Search for the cell housing the specified text and yield its [X, Y] center coordinate. 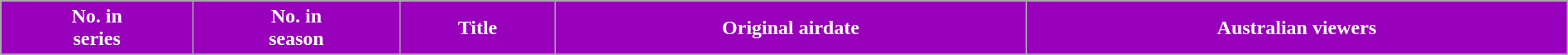
Australian viewers [1297, 28]
No. inseries [98, 28]
No. inseason [296, 28]
Title [477, 28]
Original airdate [791, 28]
